Determine the [X, Y] coordinate at the center of the cell enclosing the given text.  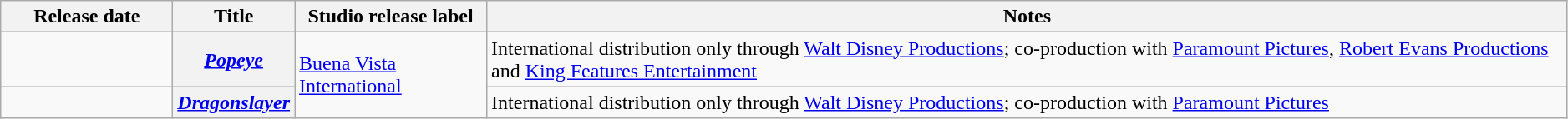
Buena Vista International [391, 75]
Title [234, 17]
Release date [87, 17]
International distribution only through Walt Disney Productions; co-production with Paramount Pictures [1028, 102]
Studio release label [391, 17]
Popeye [234, 60]
Dragonslayer [234, 102]
Notes [1028, 17]
